Extract the (x, y) coordinate from the center of the cell holding the provided text.  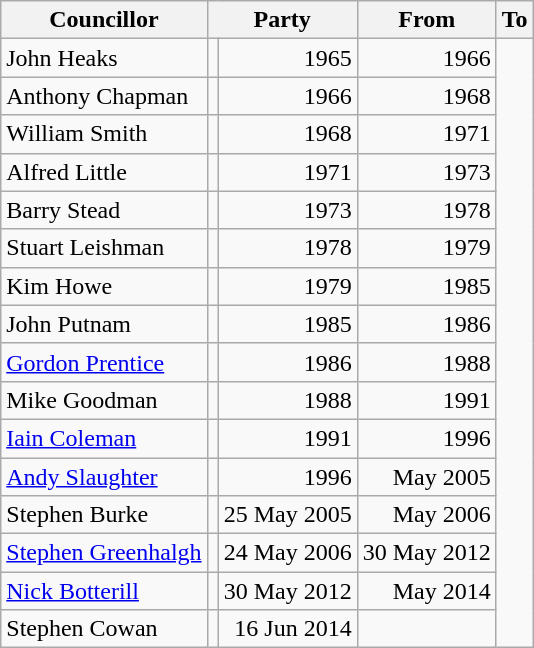
16 Jun 2014 (288, 629)
May 2014 (426, 591)
24 May 2006 (288, 553)
Councillor (104, 20)
Stephen Burke (104, 515)
Alfred Little (104, 172)
Anthony Chapman (104, 96)
Andy Slaughter (104, 477)
25 May 2005 (288, 515)
Gordon Prentice (104, 362)
Iain Coleman (104, 438)
William Smith (104, 134)
1965 (288, 58)
Stephen Cowan (104, 629)
May 2006 (426, 515)
Barry Stead (104, 210)
Party (282, 20)
From (426, 20)
John Putnam (104, 324)
May 2005 (426, 477)
Stuart Leishman (104, 248)
To (514, 20)
Nick Botterill (104, 591)
John Heaks (104, 58)
Kim Howe (104, 286)
Stephen Greenhalgh (104, 553)
Mike Goodman (104, 400)
